Find where the given text appears and provide that cell's center as (x, y) coordinate. 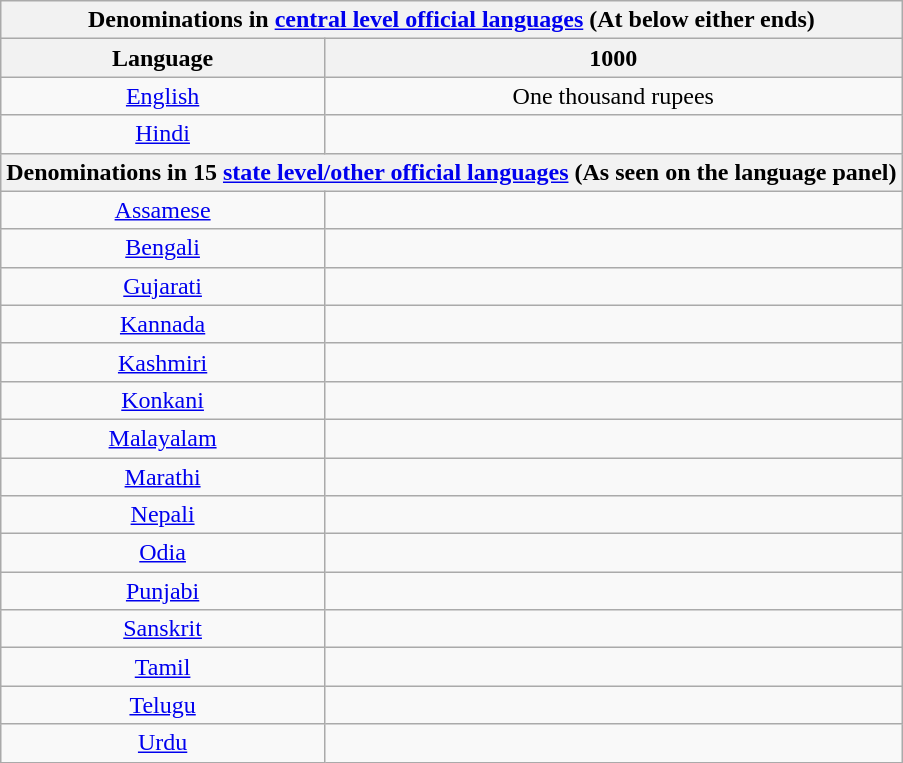
Tamil (163, 667)
Denominations in central level official languages (At below either ends) (452, 20)
Assamese (163, 210)
Telugu (163, 705)
1000 (613, 58)
Odia (163, 553)
Sanskrit (163, 629)
Urdu (163, 743)
Malayalam (163, 438)
Kashmiri (163, 362)
Marathi (163, 477)
Language (163, 58)
Denominations in 15 state level/other official languages (As seen on the language panel) (452, 172)
Bengali (163, 248)
Konkani (163, 400)
Punjabi (163, 591)
Nepali (163, 515)
Gujarati (163, 286)
One thousand rupees (613, 96)
Hindi (163, 134)
Kannada (163, 324)
English (163, 96)
